Locate the cell with the specified text and output its (x, y) center coordinate. 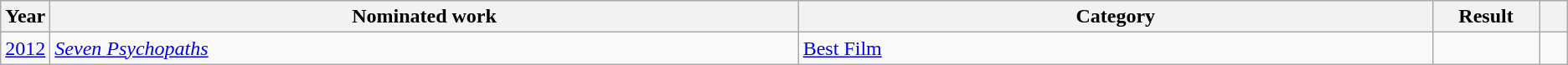
Best Film (1116, 48)
Year (25, 17)
Seven Psychopaths (424, 48)
Nominated work (424, 17)
Result (1486, 17)
Category (1116, 17)
2012 (25, 48)
